For the text-containing cell, return its midpoint in (X, Y) coordinate format. 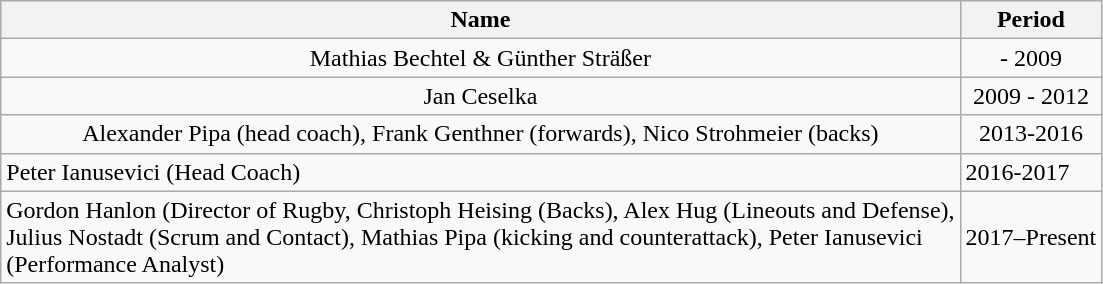
Jan Ceselka (480, 96)
2017–Present (1031, 237)
2016-2017 (1031, 172)
- 2009 (1031, 58)
Alexander Pipa (head coach), Frank Genthner (forwards), Nico Strohmeier (backs) (480, 134)
2009 - 2012 (1031, 96)
2013-2016 (1031, 134)
Period (1031, 20)
Peter Ianusevici (Head Coach) (480, 172)
Mathias Bechtel & Günther Sträßer (480, 58)
Name (480, 20)
